Return the [X, Y] coordinate for the center point of the cell that contains the specified text.  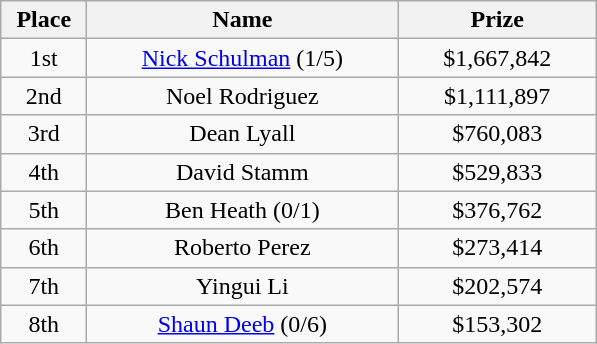
Shaun Deeb (0/6) [242, 324]
Roberto Perez [242, 248]
$153,302 [498, 324]
$529,833 [498, 172]
7th [44, 286]
4th [44, 172]
2nd [44, 96]
8th [44, 324]
Ben Heath (0/1) [242, 210]
Name [242, 20]
$273,414 [498, 248]
3rd [44, 134]
5th [44, 210]
Noel Rodriguez [242, 96]
$760,083 [498, 134]
Prize [498, 20]
Dean Lyall [242, 134]
6th [44, 248]
David Stamm [242, 172]
1st [44, 58]
$376,762 [498, 210]
Nick Schulman (1/5) [242, 58]
Place [44, 20]
$1,667,842 [498, 58]
Yingui Li [242, 286]
$202,574 [498, 286]
$1,111,897 [498, 96]
